Capture the cell that displays the provided text and extract its (x, y) central coordinate. 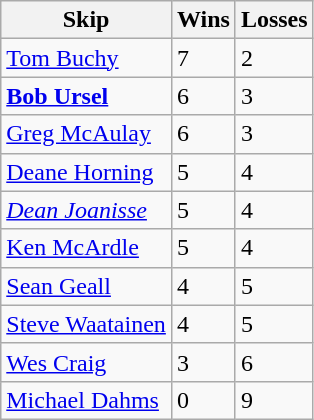
Sean Geall (86, 286)
Steve Waatainen (86, 324)
Greg McAulay (86, 134)
Skip (86, 20)
Ken McArdle (86, 248)
Bob Ursel (86, 96)
0 (203, 400)
7 (203, 58)
Losses (274, 20)
9 (274, 400)
Tom Buchy (86, 58)
Wes Craig (86, 362)
Michael Dahms (86, 400)
2 (274, 58)
Dean Joanisse (86, 210)
Deane Horning (86, 172)
Wins (203, 20)
